Search for the cell housing the specified text and yield its (X, Y) center coordinate. 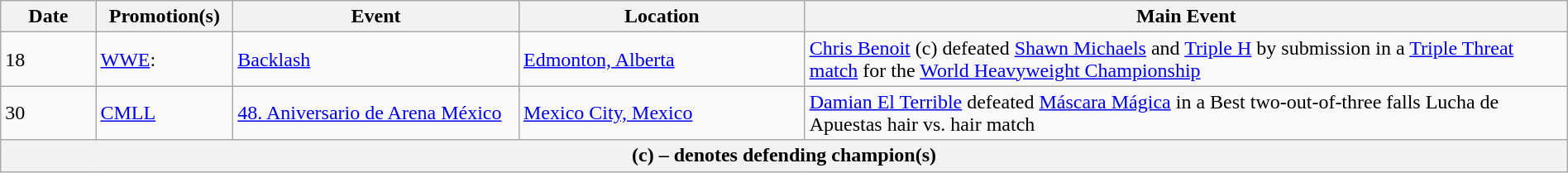
Date (48, 17)
48. Aniversario de Arena México (376, 113)
Location (662, 17)
18 (48, 60)
Chris Benoit (c) defeated Shawn Michaels and Triple H by submission in a Triple Threat match for the World Heavyweight Championship (1186, 60)
Backlash (376, 60)
Edmonton, Alberta (662, 60)
Promotion(s) (165, 17)
CMLL (165, 113)
Main Event (1186, 17)
Mexico City, Mexico (662, 113)
Damian El Terrible defeated Máscara Mágica in a Best two-out-of-three falls Lucha de Apuestas hair vs. hair match (1186, 113)
(c) – denotes defending champion(s) (784, 156)
Event (376, 17)
30 (48, 113)
WWE: (165, 60)
